Output the (x, y) coordinate of the center of the cell containing the given text.  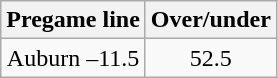
Auburn –11.5 (74, 58)
Over/under (210, 20)
52.5 (210, 58)
Pregame line (74, 20)
